For the text-containing cell, return its midpoint in [X, Y] coordinate format. 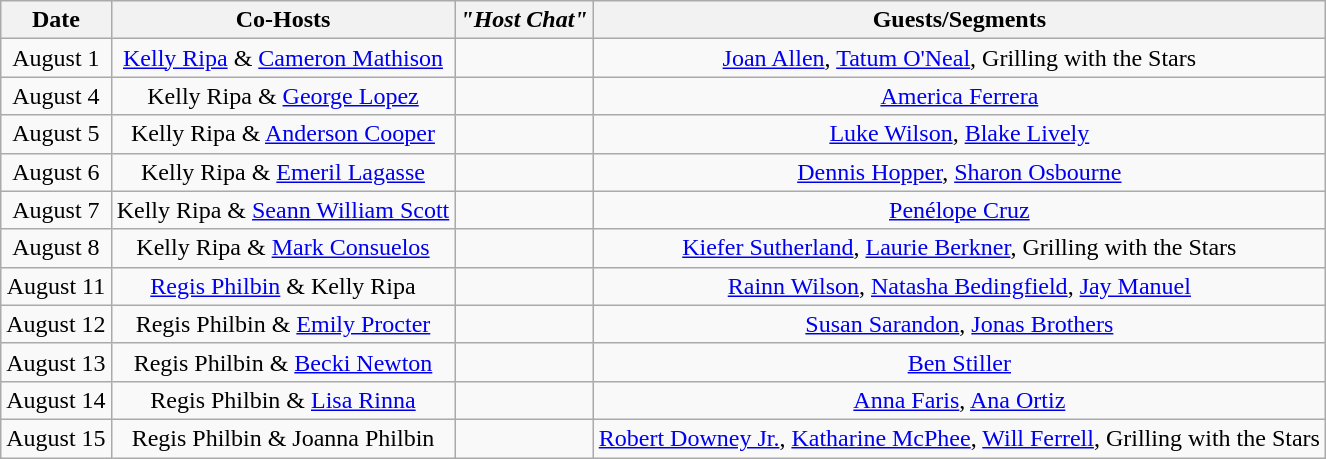
Kelly Ripa & Anderson Cooper [283, 134]
Regis Philbin & Lisa Rinna [283, 400]
Kelly Ripa & Emeril Lagasse [283, 172]
August 14 [56, 400]
Kelly Ripa & Mark Consuelos [283, 248]
Luke Wilson, Blake Lively [959, 134]
Susan Sarandon, Jonas Brothers [959, 324]
August 11 [56, 286]
August 4 [56, 96]
Regis Philbin & Emily Procter [283, 324]
Ben Stiller [959, 362]
August 7 [56, 210]
Regis Philbin & Becki Newton [283, 362]
Date [56, 20]
August 12 [56, 324]
Rainn Wilson, Natasha Bedingfield, Jay Manuel [959, 286]
August 6 [56, 172]
August 1 [56, 58]
Penélope Cruz [959, 210]
August 15 [56, 438]
Dennis Hopper, Sharon Osbourne [959, 172]
August 5 [56, 134]
"Host Chat" [524, 20]
Regis Philbin & Joanna Philbin [283, 438]
Kiefer Sutherland, Laurie Berkner, Grilling with the Stars [959, 248]
Joan Allen, Tatum O'Neal, Grilling with the Stars [959, 58]
August 8 [56, 248]
America Ferrera [959, 96]
Robert Downey Jr., Katharine McPhee, Will Ferrell, Grilling with the Stars [959, 438]
August 13 [56, 362]
Regis Philbin & Kelly Ripa [283, 286]
Co-Hosts [283, 20]
Anna Faris, Ana Ortiz [959, 400]
Kelly Ripa & Cameron Mathison [283, 58]
Guests/Segments [959, 20]
Kelly Ripa & Seann William Scott [283, 210]
Kelly Ripa & George Lopez [283, 96]
